Extract the [x, y] coordinate from the center of the cell holding the provided text.  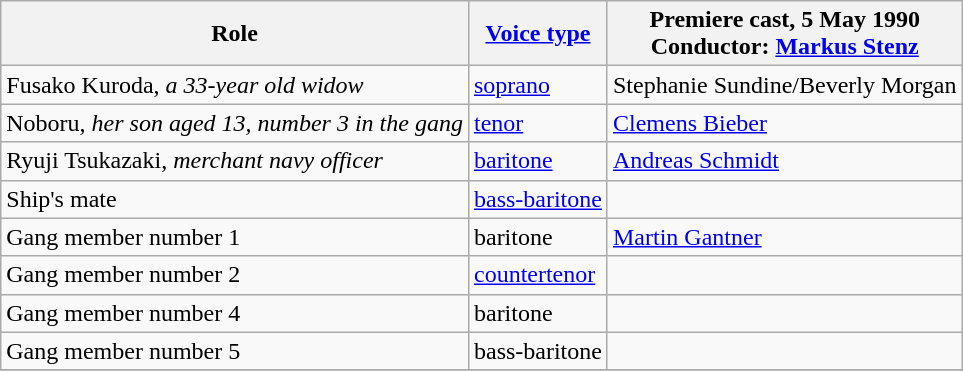
Voice type [538, 34]
Role [235, 34]
Noboru, her son aged 13, number 3 in the gang [235, 123]
Gang member number 1 [235, 237]
Fusako Kuroda, a 33-year old widow [235, 85]
tenor [538, 123]
Stephanie Sundine/Beverly Morgan [784, 85]
Ryuji Tsukazaki, merchant navy officer [235, 161]
Clemens Bieber [784, 123]
Andreas Schmidt [784, 161]
Gang member number 4 [235, 313]
countertenor [538, 275]
Martin Gantner [784, 237]
Gang member number 2 [235, 275]
Ship's mate [235, 199]
Gang member number 5 [235, 351]
Premiere cast, 5 May 1990Conductor: Markus Stenz [784, 34]
soprano [538, 85]
